Detect which cell encompasses the target text, then output its [X, Y] center coordinate. 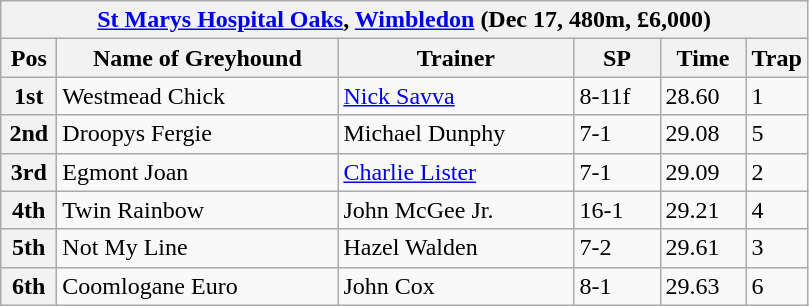
Twin Rainbow [198, 210]
Westmead Chick [198, 96]
3 [776, 248]
29.21 [703, 210]
Time [703, 58]
1 [776, 96]
John Cox [456, 286]
28.60 [703, 96]
6 [776, 286]
Coomlogane Euro [198, 286]
16-1 [617, 210]
29.63 [703, 286]
Egmont Joan [198, 172]
4 [776, 210]
4th [29, 210]
6th [29, 286]
1st [29, 96]
29.08 [703, 134]
8-1 [617, 286]
Name of Greyhound [198, 58]
2 [776, 172]
2nd [29, 134]
Nick Savva [456, 96]
29.61 [703, 248]
3rd [29, 172]
St Marys Hospital Oaks, Wimbledon (Dec 17, 480m, £6,000) [404, 20]
Trap [776, 58]
Pos [29, 58]
5th [29, 248]
Hazel Walden [456, 248]
8-11f [617, 96]
7-2 [617, 248]
5 [776, 134]
SP [617, 58]
Not My Line [198, 248]
Droopys Fergie [198, 134]
Charlie Lister [456, 172]
29.09 [703, 172]
Trainer [456, 58]
John McGee Jr. [456, 210]
Michael Dunphy [456, 134]
